Output the (x, y) coordinate of the center of the cell containing the given text.  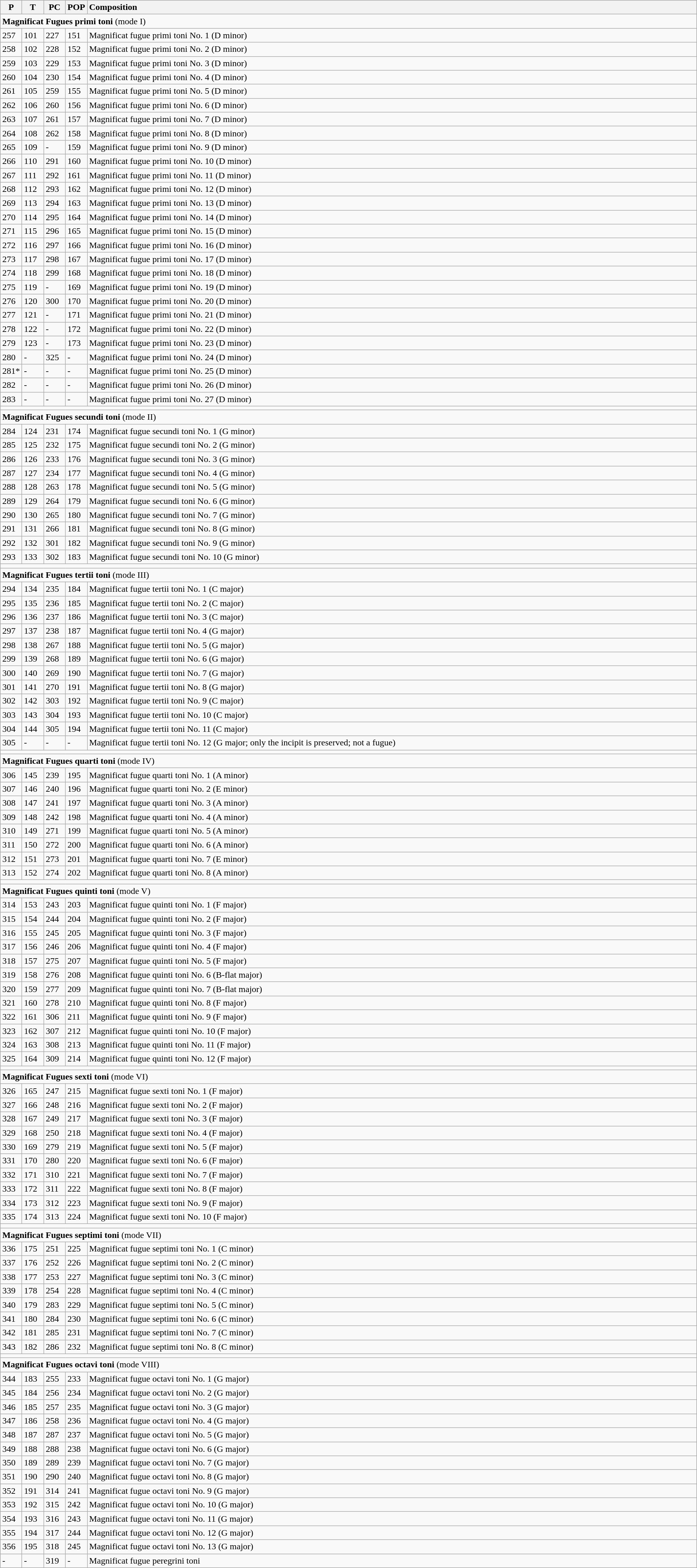
136 (33, 617)
327 (11, 1105)
114 (33, 217)
Magnificat fugue tertii toni No. 7 (G major) (392, 673)
282 (11, 385)
112 (33, 189)
344 (11, 1379)
256 (54, 1393)
339 (11, 1291)
209 (76, 989)
215 (76, 1091)
Magnificat fugue quinti toni No. 3 (F major) (392, 933)
122 (33, 329)
324 (11, 1045)
Magnificat fugue octavi toni No. 8 (G major) (392, 1477)
355 (11, 1533)
137 (33, 631)
Magnificat fugue primi toni No. 13 (D minor) (392, 203)
Magnificat Fugues octavi toni (mode VIII) (348, 1365)
Magnificat fugue septimi toni No. 8 (C minor) (392, 1347)
130 (33, 515)
Magnificat Fugues septimi toni (mode VII) (348, 1235)
Magnificat fugue sexti toni No. 2 (F major) (392, 1105)
Magnificat fugue octavi toni No. 1 (G major) (392, 1379)
323 (11, 1031)
337 (11, 1263)
Magnificat fugue primi toni No. 9 (D minor) (392, 147)
Magnificat fugue quarti toni No. 6 (A minor) (392, 845)
Magnificat fugue octavi toni No. 2 (G major) (392, 1393)
198 (76, 817)
332 (11, 1175)
216 (76, 1105)
352 (11, 1491)
128 (33, 487)
Magnificat fugue quinti toni No. 6 (B-flat major) (392, 975)
Magnificat fugue quarti toni No. 1 (A minor) (392, 775)
Magnificat fugue octavi toni No. 5 (G major) (392, 1435)
Magnificat Fugues quarti toni (mode IV) (348, 761)
Magnificat fugue septimi toni No. 4 (C minor) (392, 1291)
221 (76, 1175)
Magnificat fugue sexti toni No. 1 (F major) (392, 1091)
Magnificat fugue septimi toni No. 2 (C minor) (392, 1263)
147 (33, 803)
200 (76, 845)
Magnificat fugue octavi toni No. 13 (G major) (392, 1547)
196 (76, 789)
346 (11, 1407)
Magnificat fugue tertii toni No. 11 (C major) (392, 729)
Magnificat fugue primi toni No. 25 (D minor) (392, 371)
199 (76, 831)
Magnificat fugue septimi toni No. 3 (C minor) (392, 1277)
101 (33, 35)
Magnificat fugue primi toni No. 17 (D minor) (392, 259)
217 (76, 1119)
Magnificat fugue primi toni No. 26 (D minor) (392, 385)
Magnificat fugue quinti toni No. 10 (F major) (392, 1031)
Magnificat fugue quarti toni No. 8 (A minor) (392, 873)
Magnificat fugue quinti toni No. 12 (F major) (392, 1059)
119 (33, 287)
253 (54, 1277)
139 (33, 659)
Magnificat fugue tertii toni No. 10 (C major) (392, 715)
Magnificat fugue sexti toni No. 6 (F major) (392, 1161)
320 (11, 989)
146 (33, 789)
353 (11, 1505)
Magnificat Fugues secundi toni (mode II) (348, 417)
Magnificat fugue septimi toni No. 1 (C minor) (392, 1249)
Magnificat fugue primi toni No. 6 (D minor) (392, 105)
338 (11, 1277)
213 (76, 1045)
Magnificat Fugues tertii toni (mode III) (348, 575)
125 (33, 445)
Magnificat fugue secundi toni No. 10 (G minor) (392, 557)
328 (11, 1119)
Magnificat fugue sexti toni No. 4 (F major) (392, 1133)
143 (33, 715)
247 (54, 1091)
340 (11, 1305)
110 (33, 161)
149 (33, 831)
Magnificat fugue tertii toni No. 3 (C major) (392, 617)
129 (33, 501)
118 (33, 273)
132 (33, 543)
144 (33, 729)
145 (33, 775)
Magnificat fugue quinti toni No. 7 (B-flat major) (392, 989)
281* (11, 371)
Magnificat fugue primi toni No. 15 (D minor) (392, 231)
341 (11, 1319)
Magnificat fugue primi toni No. 27 (D minor) (392, 399)
Magnificat fugue primi toni No. 1 (D minor) (392, 35)
223 (76, 1203)
Magnificat fugue secundi toni No. 5 (G minor) (392, 487)
133 (33, 557)
120 (33, 301)
207 (76, 961)
222 (76, 1189)
Magnificat fugue octavi toni No. 4 (G major) (392, 1421)
329 (11, 1133)
106 (33, 105)
Magnificat fugue quinti toni No. 11 (F major) (392, 1045)
Magnificat fugue tertii toni No. 6 (G major) (392, 659)
Magnificat fugue sexti toni No. 9 (F major) (392, 1203)
224 (76, 1217)
251 (54, 1249)
Composition (392, 7)
109 (33, 147)
208 (76, 975)
Magnificat fugue octavi toni No. 6 (G major) (392, 1449)
Magnificat fugue sexti toni No. 10 (F major) (392, 1217)
246 (54, 947)
203 (76, 905)
111 (33, 175)
Magnificat fugue primi toni No. 3 (D minor) (392, 63)
336 (11, 1249)
345 (11, 1393)
108 (33, 133)
202 (76, 873)
Magnificat fugue tertii toni No. 9 (C major) (392, 701)
220 (76, 1161)
331 (11, 1161)
107 (33, 119)
140 (33, 673)
127 (33, 473)
Magnificat fugue octavi toni No. 12 (G major) (392, 1533)
Magnificat fugue quarti toni No. 7 (E minor) (392, 859)
Magnificat fugue quinti toni No. 9 (F major) (392, 1017)
Magnificat fugue primi toni No. 4 (D minor) (392, 77)
Magnificat fugue peregrini toni (392, 1561)
210 (76, 1003)
Magnificat fugue primi toni No. 12 (D minor) (392, 189)
335 (11, 1217)
334 (11, 1203)
103 (33, 63)
201 (76, 859)
Magnificat Fugues quinti toni (mode V) (348, 891)
T (33, 7)
342 (11, 1333)
Magnificat fugue quarti toni No. 3 (A minor) (392, 803)
142 (33, 701)
134 (33, 589)
252 (54, 1263)
206 (76, 947)
Magnificat fugue primi toni No. 7 (D minor) (392, 119)
205 (76, 933)
117 (33, 259)
Magnificat Fugues primi toni (mode I) (348, 21)
Magnificat fugue primi toni No. 21 (D minor) (392, 315)
321 (11, 1003)
Magnificat fugue primi toni No. 24 (D minor) (392, 357)
214 (76, 1059)
Magnificat fugue secundi toni No. 2 (G minor) (392, 445)
PC (54, 7)
Magnificat fugue quinti toni No. 8 (F major) (392, 1003)
Magnificat fugue octavi toni No. 7 (G major) (392, 1463)
211 (76, 1017)
356 (11, 1547)
Magnificat fugue secundi toni No. 8 (G minor) (392, 529)
Magnificat fugue primi toni No. 23 (D minor) (392, 343)
Magnificat fugue primi toni No. 14 (D minor) (392, 217)
P (11, 7)
Magnificat fugue sexti toni No. 8 (F major) (392, 1189)
102 (33, 49)
Magnificat fugue primi toni No. 11 (D minor) (392, 175)
Magnificat fugue quinti toni No. 4 (F major) (392, 947)
Magnificat fugue octavi toni No. 11 (G major) (392, 1519)
Magnificat fugue septimi toni No. 5 (C minor) (392, 1305)
104 (33, 77)
254 (54, 1291)
330 (11, 1147)
Magnificat fugue tertii toni No. 2 (C major) (392, 603)
248 (54, 1105)
Magnificat fugue sexti toni No. 5 (F major) (392, 1147)
Magnificat fugue tertii toni No. 12 (G major; only the incipit is preserved; not a fugue) (392, 743)
225 (76, 1249)
322 (11, 1017)
218 (76, 1133)
249 (54, 1119)
Magnificat fugue quarti toni No. 4 (A minor) (392, 817)
105 (33, 91)
Magnificat fugue primi toni No. 18 (D minor) (392, 273)
Magnificat fugue tertii toni No. 5 (G major) (392, 645)
197 (76, 803)
Magnificat fugue tertii toni No. 4 (G major) (392, 631)
Magnificat fugue quinti toni No. 5 (F major) (392, 961)
123 (33, 343)
333 (11, 1189)
124 (33, 431)
Magnificat fugue primi toni No. 5 (D minor) (392, 91)
255 (54, 1379)
326 (11, 1091)
141 (33, 687)
Magnificat fugue secundi toni No. 7 (G minor) (392, 515)
351 (11, 1477)
Magnificat Fugues sexti toni (mode VI) (348, 1077)
250 (54, 1133)
Magnificat fugue sexti toni No. 7 (F major) (392, 1175)
Magnificat fugue primi toni No. 22 (D minor) (392, 329)
Magnificat fugue primi toni No. 8 (D minor) (392, 133)
Magnificat fugue secundi toni No. 1 (G minor) (392, 431)
148 (33, 817)
113 (33, 203)
212 (76, 1031)
Magnificat fugue quinti toni No. 2 (F major) (392, 919)
348 (11, 1435)
116 (33, 245)
Magnificat fugue octavi toni No. 10 (G major) (392, 1505)
131 (33, 529)
Magnificat fugue quarti toni No. 5 (A minor) (392, 831)
Magnificat fugue tertii toni No. 8 (G major) (392, 687)
Magnificat fugue octavi toni No. 3 (G major) (392, 1407)
126 (33, 459)
347 (11, 1421)
121 (33, 315)
354 (11, 1519)
219 (76, 1147)
115 (33, 231)
Magnificat fugue tertii toni No. 1 (C major) (392, 589)
204 (76, 919)
Magnificat fugue quinti toni No. 1 (F major) (392, 905)
Magnificat fugue quarti toni No. 2 (E minor) (392, 789)
343 (11, 1347)
Magnificat fugue secundi toni No. 9 (G minor) (392, 543)
Magnificat fugue primi toni No. 19 (D minor) (392, 287)
Magnificat fugue primi toni No. 16 (D minor) (392, 245)
Magnificat fugue septimi toni No. 7 (C minor) (392, 1333)
350 (11, 1463)
Magnificat fugue sexti toni No. 3 (F major) (392, 1119)
226 (76, 1263)
Magnificat fugue primi toni No. 20 (D minor) (392, 301)
Magnificat fugue secundi toni No. 4 (G minor) (392, 473)
150 (33, 845)
138 (33, 645)
Magnificat fugue secundi toni No. 3 (G minor) (392, 459)
349 (11, 1449)
Magnificat fugue septimi toni No. 6 (C minor) (392, 1319)
Magnificat fugue secundi toni No. 6 (G minor) (392, 501)
POP (76, 7)
Magnificat fugue primi toni No. 10 (D minor) (392, 161)
Magnificat fugue primi toni No. 2 (D minor) (392, 49)
Magnificat fugue octavi toni No. 9 (G major) (392, 1491)
135 (33, 603)
